Search for the cell housing the specified text and yield its (X, Y) center coordinate. 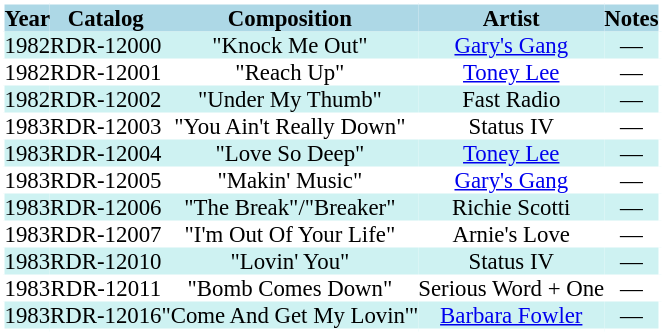
Year (26, 16)
"Love So Deep" (290, 154)
"Reach Up" (290, 72)
Composition (290, 16)
Richie Scotti (511, 208)
RDR-12003 (106, 126)
RDR-12001 (106, 72)
RDR-12007 (106, 234)
RDR-12016 (106, 316)
"I'm Out Of Your Life" (290, 234)
"Come And Get My Lovin'" (290, 316)
RDR-12006 (106, 208)
Notes (632, 16)
Barbara Fowler (511, 316)
RDR-12002 (106, 100)
"The Break"/"Breaker" (290, 208)
RDR-12000 (106, 46)
"Makin' Music" (290, 180)
Serious Word + One (511, 288)
"Knock Me Out" (290, 46)
"You Ain't Really Down" (290, 126)
"Under My Thumb" (290, 100)
"Bomb Comes Down" (290, 288)
Arnie's Love (511, 234)
Catalog (106, 16)
Fast Radio (511, 100)
"Lovin' You" (290, 262)
RDR-12005 (106, 180)
RDR-12004 (106, 154)
Artist (511, 16)
RDR-12011 (106, 288)
RDR-12010 (106, 262)
